Capture the cell that displays the provided text and extract its (X, Y) central coordinate. 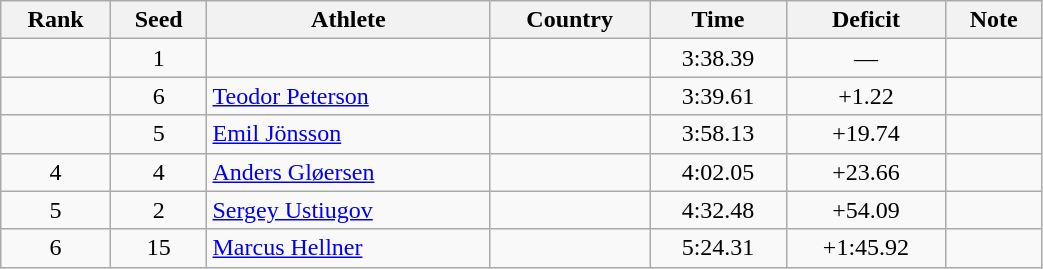
2 (158, 210)
Deficit (866, 20)
5:24.31 (718, 248)
3:58.13 (718, 134)
4:02.05 (718, 172)
+54.09 (866, 210)
Country (570, 20)
4:32.48 (718, 210)
Note (994, 20)
— (866, 58)
Marcus Hellner (348, 248)
+19.74 (866, 134)
+1.22 (866, 96)
3:39.61 (718, 96)
Emil Jönsson (348, 134)
Seed (158, 20)
Sergey Ustiugov (348, 210)
Rank (56, 20)
15 (158, 248)
Teodor Peterson (348, 96)
Time (718, 20)
+1:45.92 (866, 248)
3:38.39 (718, 58)
1 (158, 58)
+23.66 (866, 172)
Athlete (348, 20)
Anders Gløersen (348, 172)
